Return [X, Y] of the center of cell containing provided text 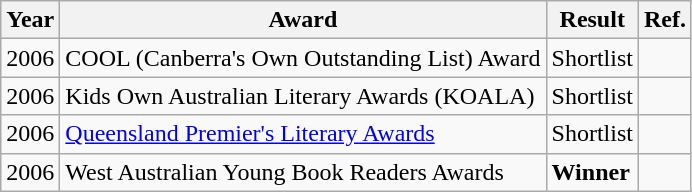
Ref. [664, 20]
Year [30, 20]
West Australian Young Book Readers Awards [303, 172]
COOL (Canberra's Own Outstanding List) Award [303, 58]
Result [592, 20]
Award [303, 20]
Kids Own Australian Literary Awards (KOALA) [303, 96]
Winner [592, 172]
Queensland Premier's Literary Awards [303, 134]
